Provide the [X, Y] coordinate of the cell's center where the given text is located.  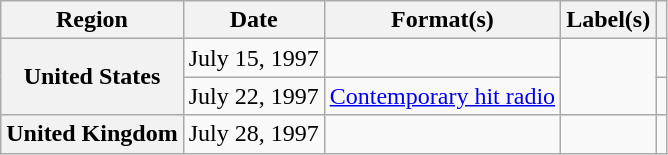
Format(s) [442, 20]
July 22, 1997 [254, 96]
Label(s) [608, 20]
Region [92, 20]
United States [92, 77]
Contemporary hit radio [442, 96]
United Kingdom [92, 134]
Date [254, 20]
July 28, 1997 [254, 134]
July 15, 1997 [254, 58]
